From the cell containing the given text, extract its center point as [X, Y] coordinate. 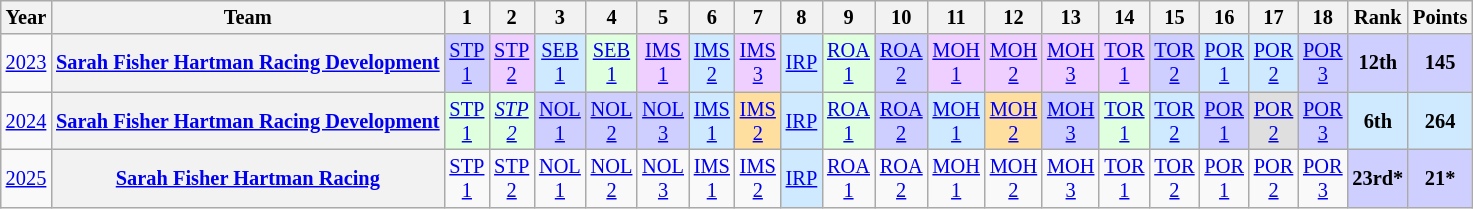
264 [1440, 121]
10 [902, 17]
4 [612, 17]
9 [848, 17]
1 [466, 17]
14 [1124, 17]
7 [758, 17]
12 [1014, 17]
5 [663, 17]
21* [1440, 178]
6th [1378, 121]
Year [26, 17]
Rank [1378, 17]
IMS3 [758, 63]
18 [1322, 17]
Sarah Fisher Hartman Racing [248, 178]
Team [248, 17]
2 [512, 17]
15 [1174, 17]
17 [1274, 17]
12th [1378, 63]
2024 [26, 121]
145 [1440, 63]
8 [802, 17]
16 [1224, 17]
6 [712, 17]
Points [1440, 17]
11 [956, 17]
2023 [26, 63]
13 [1070, 17]
23rd* [1378, 178]
3 [560, 17]
2025 [26, 178]
